Scan for the cell matching the given text and deliver its [X, Y] coordinate at center. 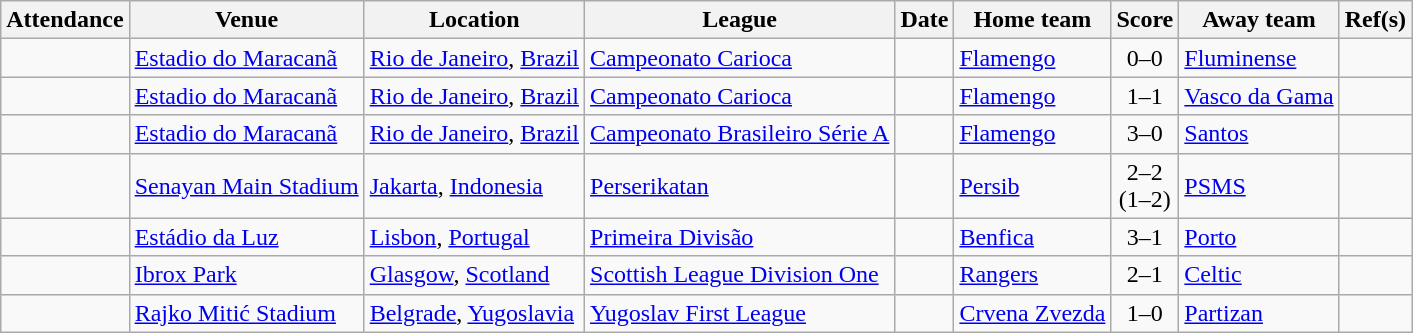
Fluminense [1259, 58]
Ref(s) [1375, 20]
Persib [1032, 186]
Estádio da Luz [246, 237]
Primeira Divisão [740, 237]
3–1 [1145, 237]
Benfica [1032, 237]
Belgrade, Yugoslavia [474, 313]
Senayan Main Stadium [246, 186]
Crvena Zvezda [1032, 313]
Celtic [1259, 275]
0–0 [1145, 58]
1–1 [1145, 96]
Location [474, 20]
Vasco da Gama [1259, 96]
Partizan [1259, 313]
Porto [1259, 237]
Venue [246, 20]
Jakarta, Indonesia [474, 186]
Rajko Mitić Stadium [246, 313]
Ibrox Park [246, 275]
Santos [1259, 134]
League [740, 20]
PSMS [1259, 186]
1–0 [1145, 313]
Rangers [1032, 275]
2–1 [1145, 275]
Yugoslav First League [740, 313]
Home team [1032, 20]
Attendance [65, 20]
Away team [1259, 20]
3–0 [1145, 134]
Glasgow, Scotland [474, 275]
2–2(1–2) [1145, 186]
Score [1145, 20]
Scottish League Division One [740, 275]
Campeonato Brasileiro Série A [740, 134]
Lisbon, Portugal [474, 237]
Date [924, 20]
Perserikatan [740, 186]
